Identify which cell holds the provided text, then report its (x, y) central coordinate. 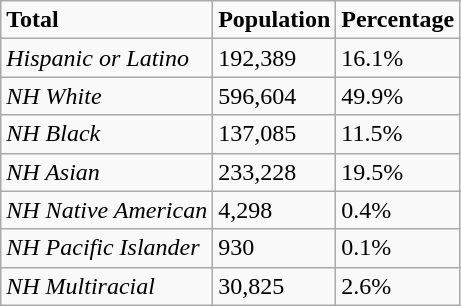
19.5% (398, 172)
233,228 (274, 172)
NH Black (107, 134)
49.9% (398, 96)
137,085 (274, 134)
11.5% (398, 134)
Population (274, 20)
16.1% (398, 58)
0.4% (398, 210)
NH Asian (107, 172)
Hispanic or Latino (107, 58)
NH Multiracial (107, 286)
930 (274, 248)
596,604 (274, 96)
Total (107, 20)
2.6% (398, 286)
Percentage (398, 20)
30,825 (274, 286)
192,389 (274, 58)
4,298 (274, 210)
0.1% (398, 248)
NH Pacific Islander (107, 248)
NH White (107, 96)
NH Native American (107, 210)
